Return [x, y] of the center of cell containing provided text 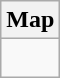
Map [30, 20]
